Capture the cell that displays the provided text and extract its [X, Y] central coordinate. 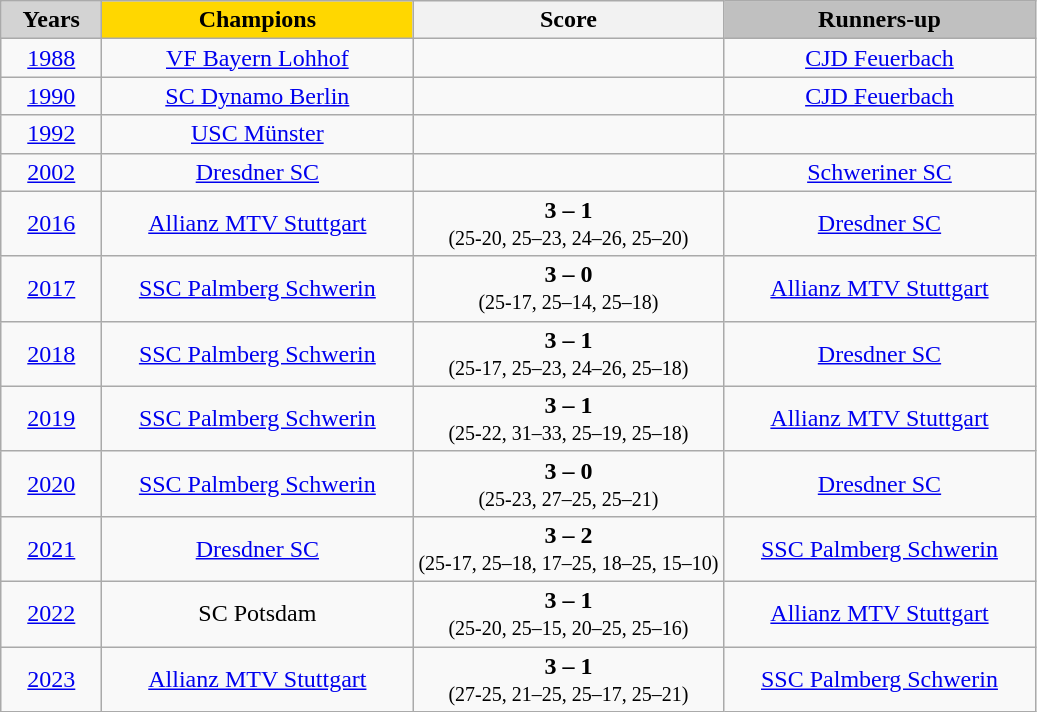
VF Bayern Lohhof [258, 58]
3 – 1(25-22, 31–33, 25–19, 25–18) [568, 418]
Runners-up [880, 20]
3 – 1(27-25, 21–25, 25–17, 25–21) [568, 678]
2018 [52, 354]
2017 [52, 288]
SC Potsdam [258, 614]
2016 [52, 224]
3 – 2(25-17, 25–18, 17–25, 18–25, 15–10) [568, 548]
Score [568, 20]
1992 [52, 134]
1990 [52, 96]
Schweriner SC [880, 172]
3 – 1(25-20, 25–15, 20–25, 25–16) [568, 614]
Champions [258, 20]
3 – 1(25-17, 25–23, 24–26, 25–18) [568, 354]
Years [52, 20]
2021 [52, 548]
2022 [52, 614]
2019 [52, 418]
SC Dynamo Berlin [258, 96]
2023 [52, 678]
3 – 0(25-23, 27–25, 25–21) [568, 484]
2002 [52, 172]
USC Münster [258, 134]
2020 [52, 484]
3 – 0(25-17, 25–14, 25–18) [568, 288]
3 – 1(25-20, 25–23, 24–26, 25–20) [568, 224]
1988 [52, 58]
